From the cell containing the given text, extract its center point as (x, y) coordinate. 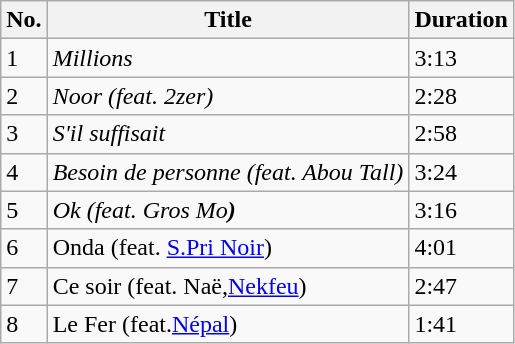
Title (228, 20)
1:41 (461, 324)
Duration (461, 20)
No. (24, 20)
2:28 (461, 96)
Onda (feat. S.Pri Noir) (228, 248)
8 (24, 324)
3:24 (461, 172)
Noor (feat. 2zer) (228, 96)
7 (24, 286)
2 (24, 96)
Le Fer (feat.Népal) (228, 324)
3:13 (461, 58)
4 (24, 172)
6 (24, 248)
Ok (feat. Gros Mo) (228, 210)
Ce soir (feat. Naë,Nekfeu) (228, 286)
5 (24, 210)
3 (24, 134)
2:47 (461, 286)
4:01 (461, 248)
Millions (228, 58)
2:58 (461, 134)
1 (24, 58)
3:16 (461, 210)
S'il suffisait (228, 134)
Besoin de personne (feat. Abou Tall) (228, 172)
